Return [X, Y] of the center of cell containing provided text 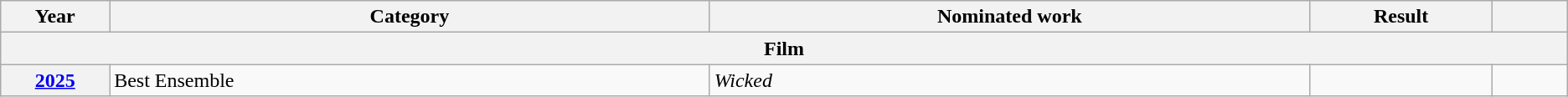
Year [55, 17]
Wicked [1009, 80]
2025 [55, 80]
Category [410, 17]
Result [1401, 17]
Film [784, 48]
Nominated work [1009, 17]
Best Ensemble [410, 80]
